Determine the (X, Y) coordinate at the center of the cell enclosing the given text.  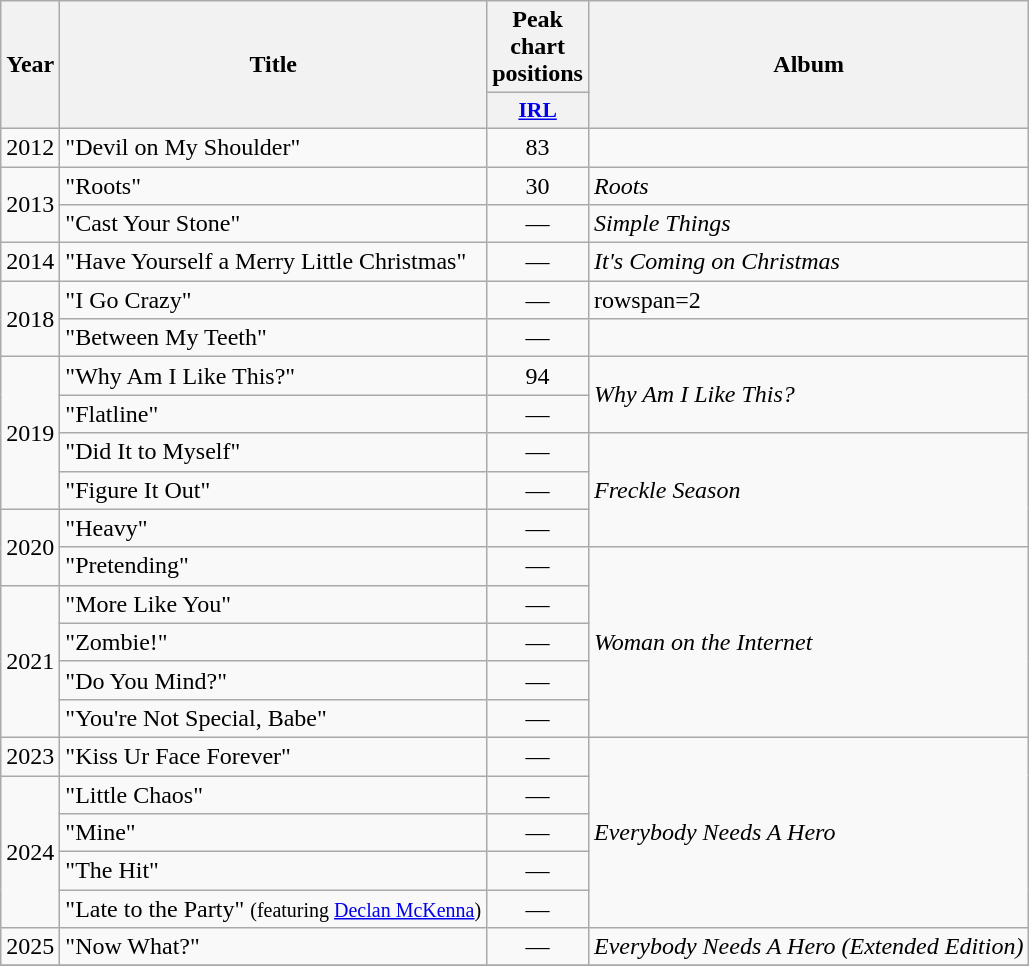
2020 (30, 547)
"Little Chaos" (274, 795)
"Cast Your Stone" (274, 224)
83 (538, 147)
"Devil on My Shoulder" (274, 147)
2025 (30, 947)
30 (538, 185)
"More Like You" (274, 604)
Roots (808, 185)
"Flatline" (274, 414)
Why Am I Like This? (808, 395)
Freckle Season (808, 490)
"You're Not Special, Babe" (274, 718)
"Have Yourself a Merry Little Christmas" (274, 262)
"Now What?" (274, 947)
"Why Am I Like This?" (274, 376)
"Roots" (274, 185)
Year (30, 65)
"Do You Mind?" (274, 680)
Everybody Needs A Hero (Extended Edition) (808, 947)
"Figure It Out" (274, 490)
"The Hit" (274, 871)
"Kiss Ur Face Forever" (274, 756)
94 (538, 376)
"Mine" (274, 833)
2014 (30, 262)
2012 (30, 147)
2013 (30, 204)
2018 (30, 319)
IRL (538, 111)
It's Coming on Christmas (808, 262)
Simple Things (808, 224)
"Zombie!" (274, 642)
Title (274, 65)
2024 (30, 852)
Peak chart positions (538, 47)
Everybody Needs A Hero (808, 832)
"Heavy" (274, 528)
"Did It to Myself" (274, 452)
"Late to the Party" (featuring Declan McKenna) (274, 909)
2021 (30, 661)
Album (808, 65)
Woman on the Internet (808, 642)
"Pretending" (274, 566)
rowspan=2 (808, 300)
"Between My Teeth" (274, 338)
2019 (30, 433)
2023 (30, 756)
"I Go Crazy" (274, 300)
